Provide the [X, Y] coordinate of the cell's center where the given text is located.  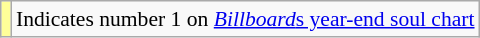
Indicates number 1 on Billboards year-end soul chart [246, 19]
